Identify which cell holds the provided text, then report its (x, y) central coordinate. 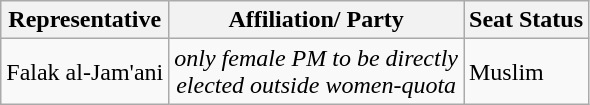
Falak al-Jam'ani (85, 72)
Affiliation/ Party (316, 20)
Muslim (526, 72)
Seat Status (526, 20)
only female PM to be directlyelected outside women-quota (316, 72)
Representative (85, 20)
